Provide the [X, Y] coordinate of the cell's center where the given text is located.  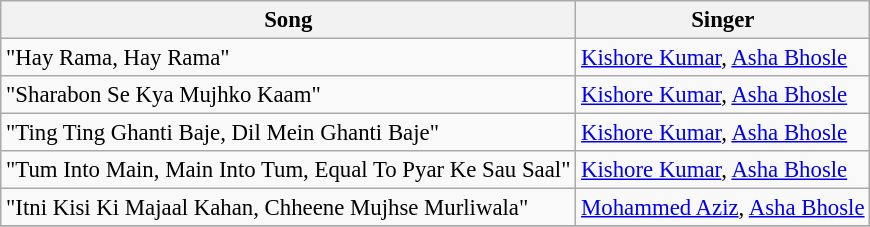
"Tum Into Main, Main Into Tum, Equal To Pyar Ke Sau Saal" [288, 170]
Singer [723, 20]
"Ting Ting Ghanti Baje, Dil Mein Ghanti Baje" [288, 133]
Mohammed Aziz, Asha Bhosle [723, 208]
"Sharabon Se Kya Mujhko Kaam" [288, 95]
"Hay Rama, Hay Rama" [288, 58]
Song [288, 20]
"Itni Kisi Ki Majaal Kahan, Chheene Mujhse Murliwala" [288, 208]
